Scan for the cell matching the given text and deliver its (X, Y) coordinate at center. 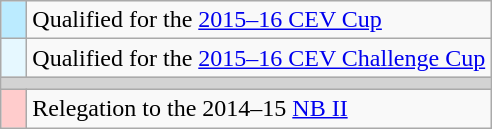
Qualified for the 2015–16 CEV Challenge Cup (259, 58)
Qualified for the 2015–16 CEV Cup (259, 20)
Relegation to the 2014–15 NB II (259, 108)
